Pinpoint the cell where the given text exists, returning its (X, Y) midpoint coordinate. 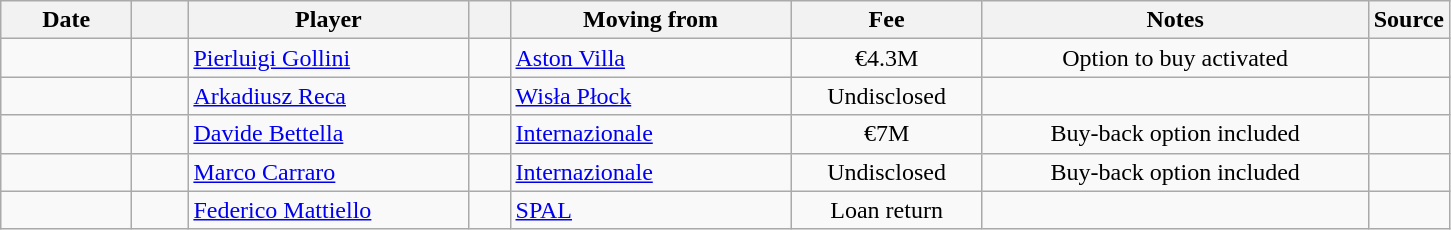
Loan return (886, 210)
€4.3M (886, 58)
Notes (1175, 20)
SPAL (650, 210)
Federico Mattiello (328, 210)
Option to buy activated (1175, 58)
€7M (886, 134)
Source (1408, 20)
Player (328, 20)
Moving from (650, 20)
Pierluigi Gollini (328, 58)
Aston Villa (650, 58)
Wisła Płock (650, 96)
Arkadiusz Reca (328, 96)
Fee (886, 20)
Marco Carraro (328, 172)
Davide Bettella (328, 134)
Date (66, 20)
